For the text-containing cell, return its midpoint in (x, y) coordinate format. 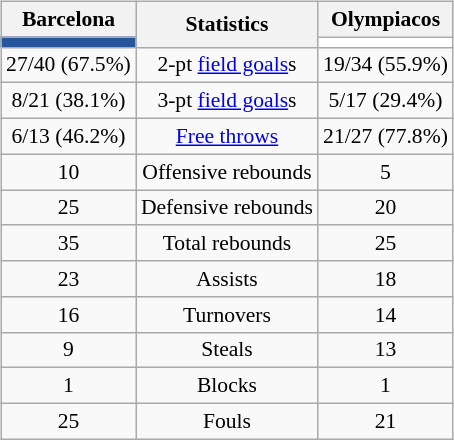
Olympiacos (386, 19)
Total rebounds (227, 243)
10 (68, 172)
2-pt field goalss (227, 65)
Fouls (227, 421)
Turnovers (227, 314)
18 (386, 279)
6/13 (46.2%) (68, 136)
35 (68, 243)
21 (386, 421)
Steals (227, 350)
19/34 (55.9%) (386, 65)
Assists (227, 279)
13 (386, 350)
Free throws (227, 136)
Offensive rebounds (227, 172)
21/27 (77.8%) (386, 136)
Defensive rebounds (227, 208)
5 (386, 172)
5/17 (29.4%) (386, 101)
27/40 (67.5%) (68, 65)
9 (68, 350)
Statistics (227, 24)
Blocks (227, 386)
Barcelona (68, 19)
14 (386, 314)
23 (68, 279)
16 (68, 314)
20 (386, 208)
8/21 (38.1%) (68, 101)
3-pt field goalss (227, 101)
